Extract the [x, y] coordinate from the center of the cell holding the provided text.  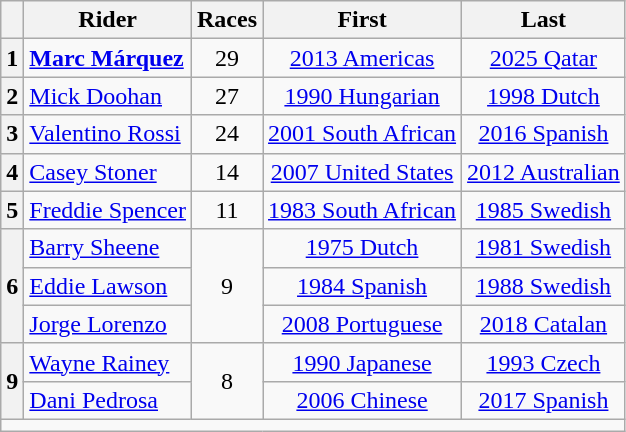
2 [12, 96]
2008 Portuguese [362, 324]
5 [12, 210]
2012 Australian [544, 172]
6 [12, 286]
11 [226, 210]
Dani Pedrosa [108, 400]
First [362, 20]
1990 Japanese [362, 362]
Wayne Rainey [108, 362]
Marc Márquez [108, 58]
2025 Qatar [544, 58]
2016 Spanish [544, 134]
Last [544, 20]
Mick Doohan [108, 96]
Jorge Lorenzo [108, 324]
Rider [108, 20]
Freddie Spencer [108, 210]
2018 Catalan [544, 324]
1984 Spanish [362, 286]
27 [226, 96]
1988 Swedish [544, 286]
24 [226, 134]
2001 South African [362, 134]
29 [226, 58]
2017 Spanish [544, 400]
1990 Hungarian [362, 96]
1981 Swedish [544, 248]
2006 Chinese [362, 400]
14 [226, 172]
1985 Swedish [544, 210]
Races [226, 20]
8 [226, 381]
2007 United States [362, 172]
1 [12, 58]
2013 Americas [362, 58]
1998 Dutch [544, 96]
1993 Czech [544, 362]
Valentino Rossi [108, 134]
4 [12, 172]
Eddie Lawson [108, 286]
Casey Stoner [108, 172]
Barry Sheene [108, 248]
1975 Dutch [362, 248]
1983 South African [362, 210]
3 [12, 134]
